Provide the [x, y] coordinate of the cell's center where the given text is located.  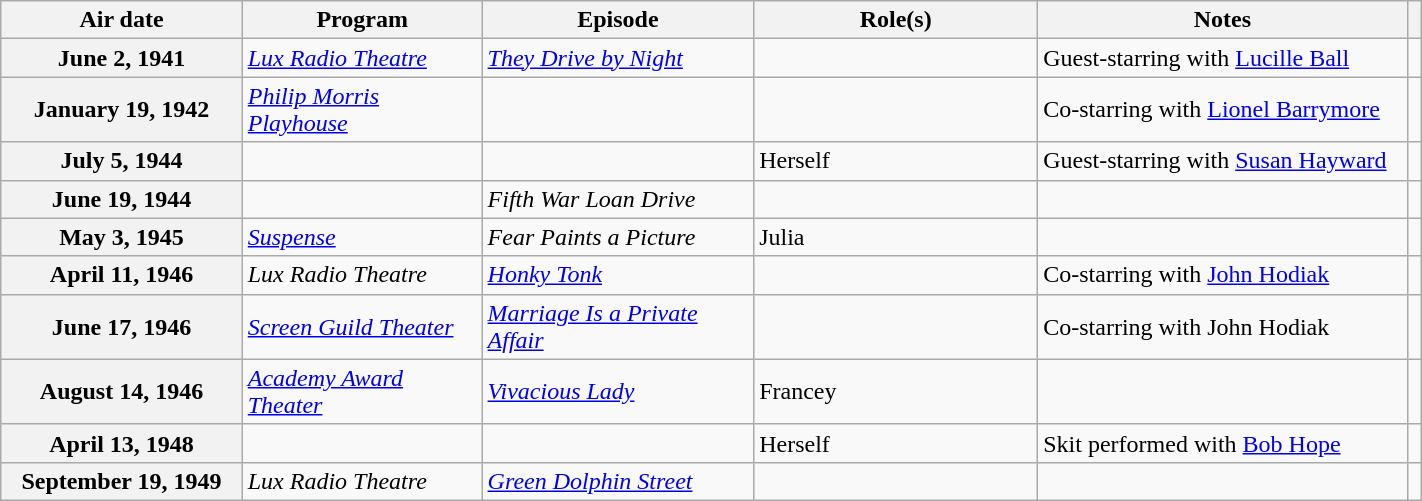
Role(s) [896, 20]
Guest-starring with Lucille Ball [1222, 58]
April 13, 1948 [122, 443]
Screen Guild Theater [362, 326]
June 17, 1946 [122, 326]
Program [362, 20]
January 19, 1942 [122, 110]
Philip Morris Playhouse [362, 110]
They Drive by Night [618, 58]
Academy Award Theater [362, 392]
Guest-starring with Susan Hayward [1222, 161]
May 3, 1945 [122, 237]
June 2, 1941 [122, 58]
Episode [618, 20]
September 19, 1949 [122, 481]
Honky Tonk [618, 275]
Air date [122, 20]
Notes [1222, 20]
Marriage Is a Private Affair [618, 326]
Julia [896, 237]
June 19, 1944 [122, 199]
Skit performed with Bob Hope [1222, 443]
Co-starring with Lionel Barrymore [1222, 110]
August 14, 1946 [122, 392]
Green Dolphin Street [618, 481]
Vivacious Lady [618, 392]
Fifth War Loan Drive [618, 199]
July 5, 1944 [122, 161]
Fear Paints a Picture [618, 237]
April 11, 1946 [122, 275]
Suspense [362, 237]
Francey [896, 392]
